Extract the (X, Y) coordinate from the center of the cell holding the provided text.  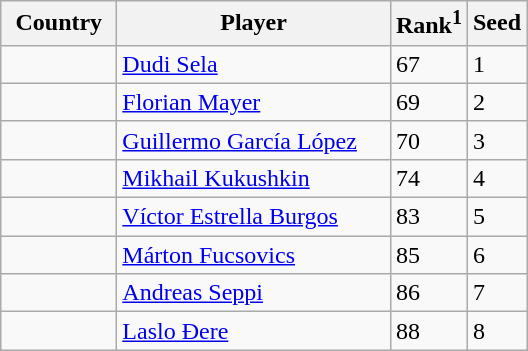
Guillermo García López (254, 140)
8 (496, 331)
85 (428, 255)
74 (428, 178)
70 (428, 140)
88 (428, 331)
3 (496, 140)
Country (59, 24)
86 (428, 293)
Player (254, 24)
83 (428, 217)
Rank1 (428, 24)
Dudi Sela (254, 64)
5 (496, 217)
Andreas Seppi (254, 293)
7 (496, 293)
4 (496, 178)
Florian Mayer (254, 102)
1 (496, 64)
2 (496, 102)
69 (428, 102)
Mikhail Kukushkin (254, 178)
Laslo Đere (254, 331)
Víctor Estrella Burgos (254, 217)
Márton Fucsovics (254, 255)
Seed (496, 24)
67 (428, 64)
6 (496, 255)
